Find where the given text appears and provide that cell's center as [x, y] coordinate. 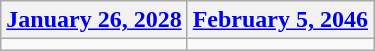
February 5, 2046 [280, 20]
January 26, 2028 [94, 20]
